Identify which cell holds the provided text, then report its [x, y] central coordinate. 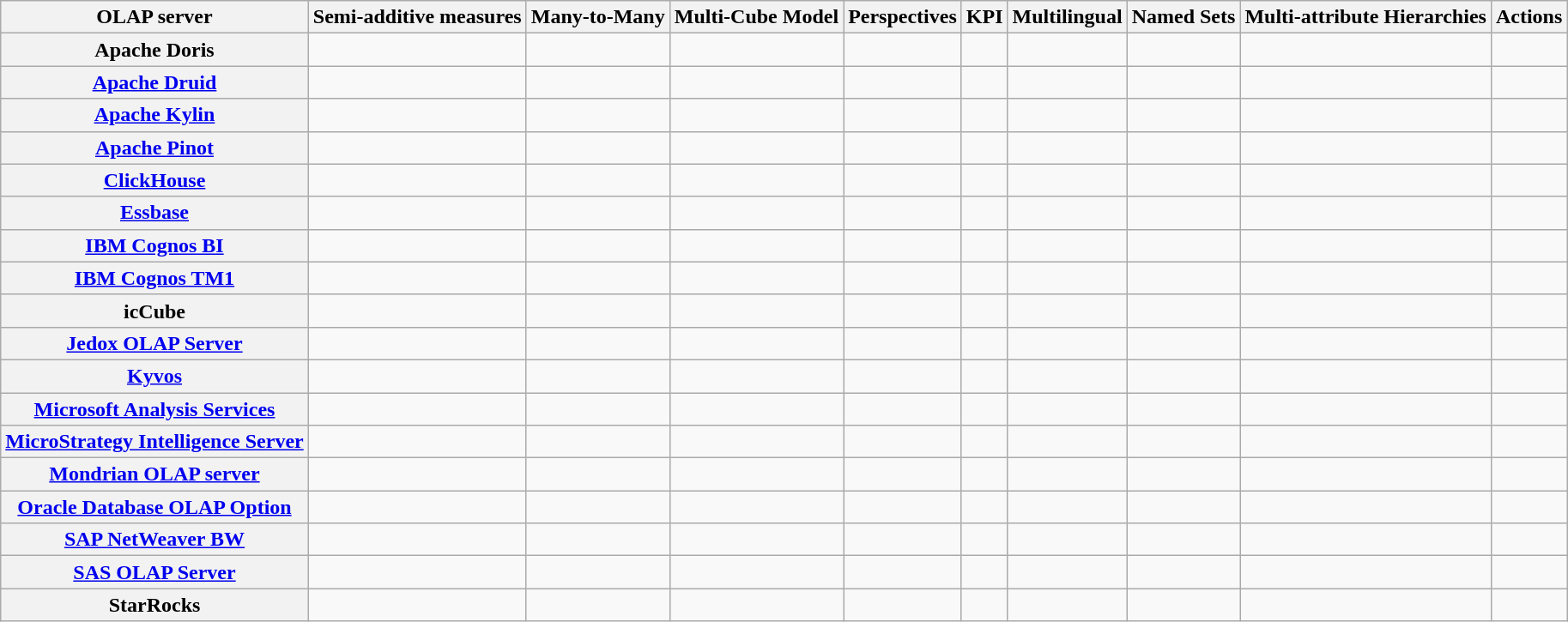
IBM Cognos BI [154, 245]
Oracle Database OLAP Option [154, 507]
icCube [154, 311]
IBM Cognos TM1 [154, 278]
Perspectives [903, 17]
Multi-attribute Hierarchies [1366, 17]
ClickHouse [154, 180]
Multi-Cube Model [756, 17]
Microsoft Analysis Services [154, 409]
Named Sets [1184, 17]
Apache Pinot [154, 148]
Apache Kylin [154, 115]
SAS OLAP Server [154, 572]
KPI [984, 17]
StarRocks [154, 605]
Mondrian OLAP server [154, 474]
Multilingual [1068, 17]
OLAP server [154, 17]
Semi-additive measures [417, 17]
Essbase [154, 213]
Apache Doris [154, 50]
Apache Druid [154, 82]
Actions [1529, 17]
MicroStrategy Intelligence Server [154, 442]
Kyvos [154, 376]
SAP NetWeaver BW [154, 540]
Many-to-Many [597, 17]
Jedox OLAP Server [154, 343]
